Identify which cell holds the provided text, then report its [x, y] central coordinate. 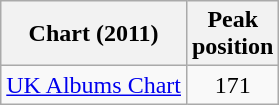
UK Albums Chart [94, 85]
171 [232, 85]
Chart (2011) [94, 34]
Peakposition [232, 34]
